Determine the (X, Y) coordinate at the center of the cell enclosing the given text.  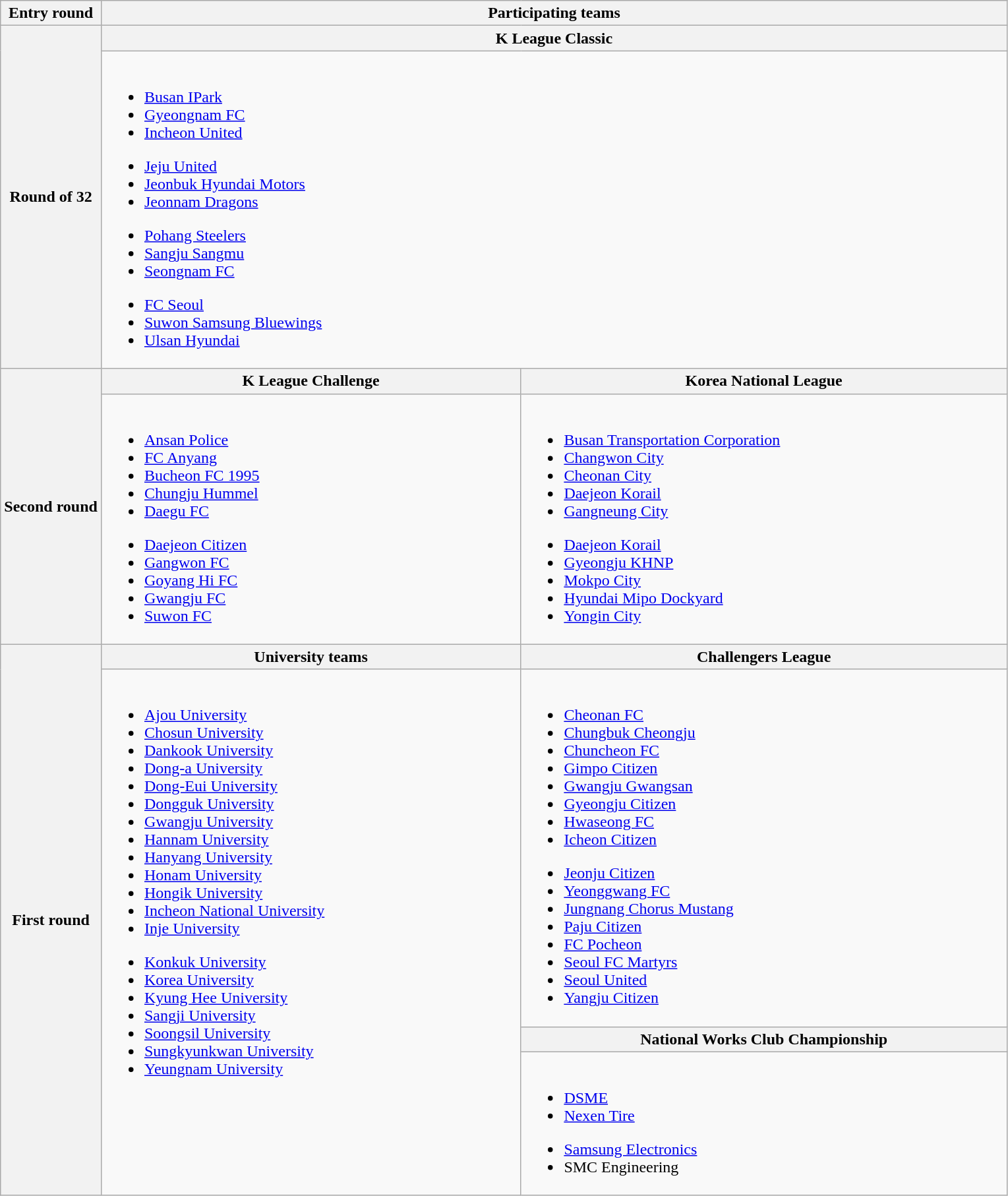
National Works Club Championship (764, 1039)
Challengers League (764, 657)
Round of 32 (51, 197)
First round (51, 920)
Ansan PoliceFC AnyangBucheon FC 1995Chungju HummelDaegu FCDaejeon CitizenGangwon FCGoyang Hi FCGwangju FCSuwon FC (311, 519)
Second round (51, 506)
Participating teams (554, 13)
Entry round (51, 13)
Korea National League (764, 381)
University teams (311, 657)
K League Challenge (311, 381)
DSMENexen TireSamsung ElectronicsSMC Engineering (764, 1123)
K League Classic (554, 38)
